From the cell containing the given text, extract its center point as (X, Y) coordinate. 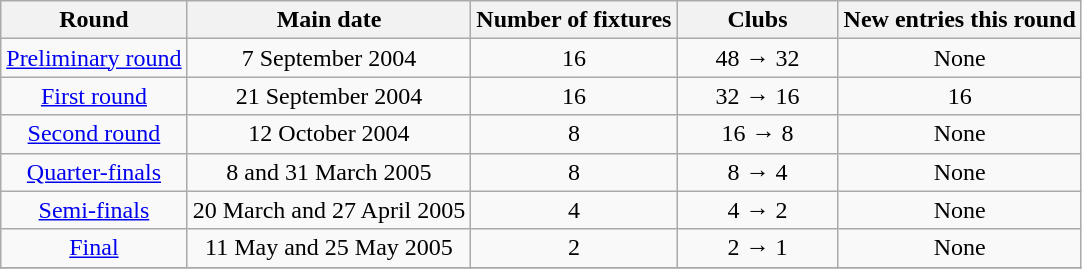
12 October 2004 (329, 134)
Preliminary round (94, 58)
20 March and 27 April 2005 (329, 210)
Semi-finals (94, 210)
Clubs (758, 20)
2 → 1 (758, 248)
16 → 8 (758, 134)
New entries this round (960, 20)
7 September 2004 (329, 58)
32 → 16 (758, 96)
Number of fixtures (574, 20)
11 May and 25 May 2005 (329, 248)
4 (574, 210)
4 → 2 (758, 210)
First round (94, 96)
Final (94, 248)
2 (574, 248)
8 → 4 (758, 172)
21 September 2004 (329, 96)
8 and 31 March 2005 (329, 172)
Main date (329, 20)
Quarter-finals (94, 172)
Round (94, 20)
48 → 32 (758, 58)
Second round (94, 134)
